Output the [X, Y] coordinate of the center of the cell containing the given text.  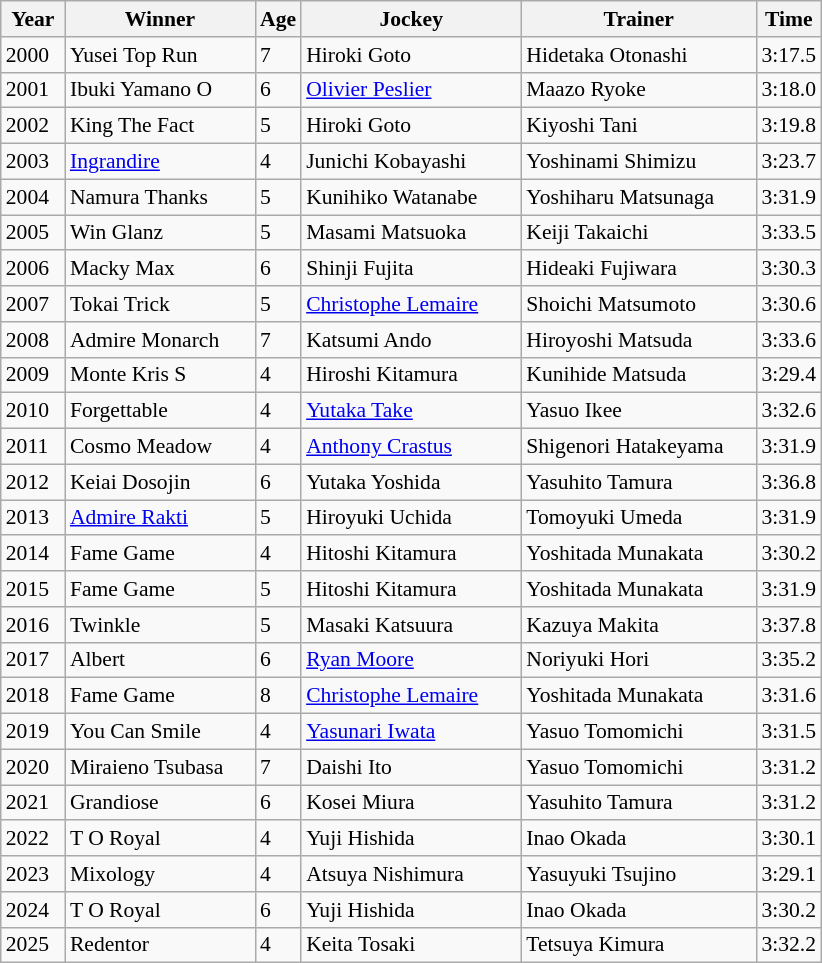
Keiai Dosojin [160, 482]
Maazo Ryoke [638, 90]
3:33.5 [788, 233]
Kosei Miura [411, 803]
Katsumi Ando [411, 340]
Jockey [411, 19]
2014 [33, 554]
Monte Kris S [160, 375]
Shigenori Hatakeyama [638, 447]
Atsuya Nishimura [411, 874]
Ryan Moore [411, 660]
Tetsuya Kimura [638, 945]
Admire Rakti [160, 518]
Shinji Fujita [411, 269]
3:32.2 [788, 945]
Macky Max [160, 269]
3:32.6 [788, 411]
You Can Smile [160, 732]
Yoshiharu Matsunaga [638, 197]
Hiroyoshi Matsuda [638, 340]
2015 [33, 589]
2023 [33, 874]
Yoshinami Shimizu [638, 162]
2025 [33, 945]
2020 [33, 767]
Hideaki Fujiwara [638, 269]
Kiyoshi Tani [638, 126]
Kazuya Makita [638, 625]
Kunihide Matsuda [638, 375]
Masaki Katsuura [411, 625]
2019 [33, 732]
Forgettable [160, 411]
Miraieno Tsubasa [160, 767]
2012 [33, 482]
3:18.0 [788, 90]
2005 [33, 233]
3:36.8 [788, 482]
Keiji Takaichi [638, 233]
Yasunari Iwata [411, 732]
Yusei Top Run [160, 55]
3:19.8 [788, 126]
3:33.6 [788, 340]
Daishi Ito [411, 767]
Junichi Kobayashi [411, 162]
Admire Monarch [160, 340]
Yutaka Take [411, 411]
Albert [160, 660]
Namura Thanks [160, 197]
2009 [33, 375]
2002 [33, 126]
Noriyuki Hori [638, 660]
2011 [33, 447]
2004 [33, 197]
Masami Matsuoka [411, 233]
2017 [33, 660]
2008 [33, 340]
2018 [33, 696]
3:29.1 [788, 874]
2000 [33, 55]
8 [278, 696]
Tomoyuki Umeda [638, 518]
Winner [160, 19]
Shoichi Matsumoto [638, 304]
Win Glanz [160, 233]
Yasuyuki Tsujino [638, 874]
3:35.2 [788, 660]
3:23.7 [788, 162]
Year [33, 19]
3:29.4 [788, 375]
Age [278, 19]
Redentor [160, 945]
Anthony Crastus [411, 447]
2013 [33, 518]
Hidetaka Otonashi [638, 55]
2016 [33, 625]
Keita Tosaki [411, 945]
Olivier Peslier [411, 90]
Yasuo Ikee [638, 411]
3:31.6 [788, 696]
3:31.5 [788, 732]
Hiroshi Kitamura [411, 375]
Tokai Trick [160, 304]
2010 [33, 411]
2024 [33, 910]
2003 [33, 162]
3:37.8 [788, 625]
King The Fact [160, 126]
3:30.3 [788, 269]
Twinkle [160, 625]
Time [788, 19]
Cosmo Meadow [160, 447]
2021 [33, 803]
Ingrandire [160, 162]
Ibuki Yamano O [160, 90]
Kunihiko Watanabe [411, 197]
Trainer [638, 19]
2022 [33, 839]
2006 [33, 269]
3:30.1 [788, 839]
Grandiose [160, 803]
3:30.6 [788, 304]
Hiroyuki Uchida [411, 518]
3:17.5 [788, 55]
2001 [33, 90]
Mixology [160, 874]
2007 [33, 304]
Yutaka Yoshida [411, 482]
